Locate the cell with the specified text and output its [x, y] center coordinate. 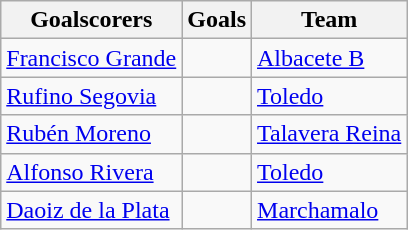
Team [330, 20]
Talavera Reina [330, 134]
Rufino Segovia [92, 96]
Albacete B [330, 58]
Alfonso Rivera [92, 172]
Francisco Grande [92, 58]
Goalscorers [92, 20]
Daoiz de la Plata [92, 210]
Marchamalo [330, 210]
Goals [217, 20]
Rubén Moreno [92, 134]
